Locate the cell with the specified text and output its [x, y] center coordinate. 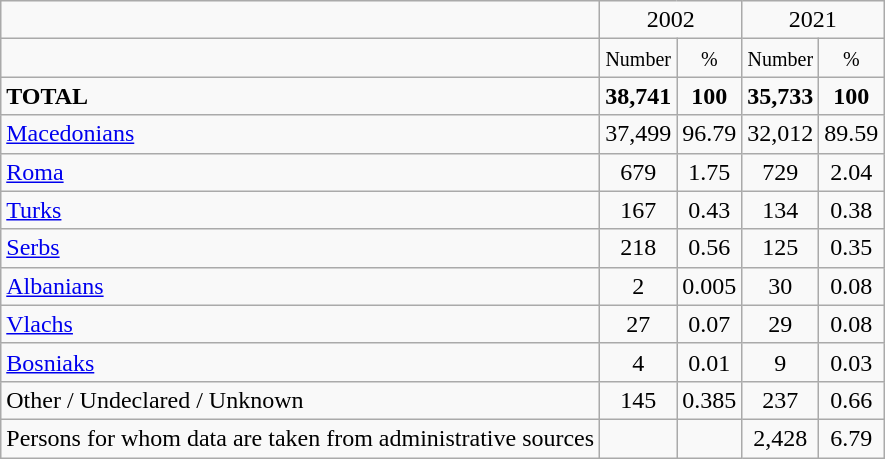
Other / Undeclared / Unknown [300, 400]
218 [638, 248]
0.38 [852, 210]
Bosniaks [300, 362]
0.005 [710, 286]
2 [638, 286]
2021 [813, 20]
2.04 [852, 172]
0.56 [710, 248]
2,428 [780, 438]
0.43 [710, 210]
30 [780, 286]
Turks [300, 210]
4 [638, 362]
Serbs [300, 248]
32,012 [780, 134]
6.79 [852, 438]
0.66 [852, 400]
35,733 [780, 96]
37,499 [638, 134]
27 [638, 324]
Vlachs [300, 324]
2002 [671, 20]
0.35 [852, 248]
Roma [300, 172]
96.79 [710, 134]
9 [780, 362]
729 [780, 172]
Macedonians [300, 134]
89.59 [852, 134]
1.75 [710, 172]
0.385 [710, 400]
679 [638, 172]
0.07 [710, 324]
Persons for whom data are taken from administrative sources [300, 438]
0.03 [852, 362]
0.01 [710, 362]
38,741 [638, 96]
125 [780, 248]
Albanians [300, 286]
134 [780, 210]
167 [638, 210]
29 [780, 324]
237 [780, 400]
145 [638, 400]
TOTAL [300, 96]
